Capture the cell that displays the provided text and extract its (x, y) central coordinate. 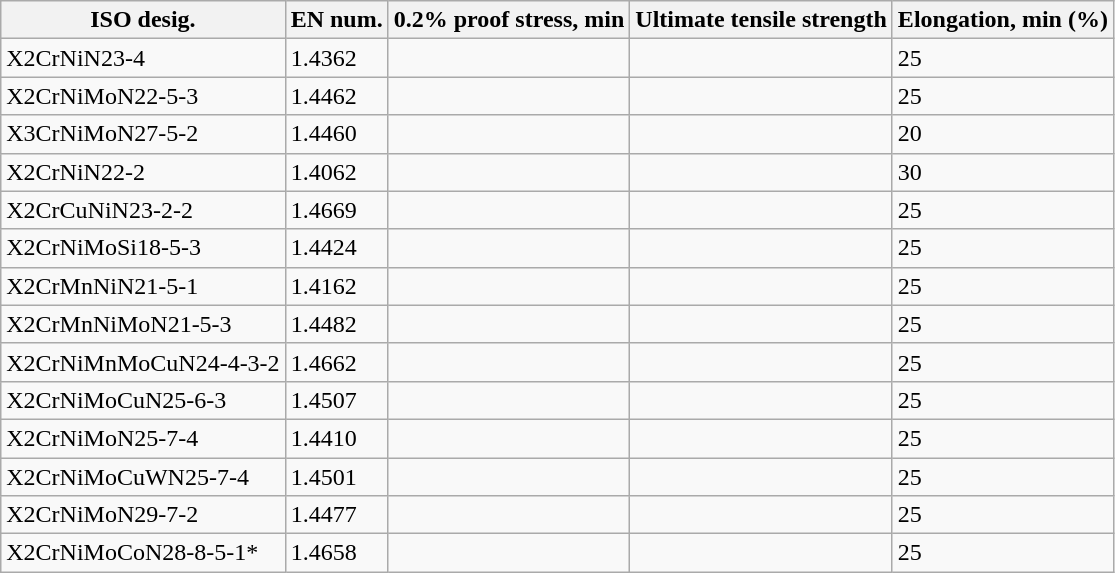
1.4062 (336, 172)
30 (1002, 172)
X2CrNiMoN22-5-3 (143, 96)
X2CrCuNiN23-2-2 (143, 210)
X2CrNiMoCuWN25-7-4 (143, 477)
Ultimate tensile strength (762, 20)
1.4507 (336, 400)
1.4658 (336, 553)
Elongation, min (%) (1002, 20)
1.4410 (336, 438)
1.4462 (336, 96)
X2CrNiMoCuN25-6-3 (143, 400)
0.2% proof stress, min (509, 20)
X2CrNiMoSi18-5-3 (143, 248)
EN num. (336, 20)
X2CrNiN22-2 (143, 172)
X2CrNiMoN25-7-4 (143, 438)
X3CrNiMoN27-5-2 (143, 134)
ISO desig. (143, 20)
1.4162 (336, 286)
1.4477 (336, 515)
1.4424 (336, 248)
X2CrNiN23-4 (143, 58)
X2CrNiMoCoN28-8-5-1* (143, 553)
1.4669 (336, 210)
1.4460 (336, 134)
1.4482 (336, 324)
1.4501 (336, 477)
1.4662 (336, 362)
1.4362 (336, 58)
X2CrMnNiN21-5-1 (143, 286)
20 (1002, 134)
X2CrNiMoN29-7-2 (143, 515)
X2CrMnNiMoN21-5-3 (143, 324)
X2CrNiMnMoCuN24-4-3-2 (143, 362)
